Extract the [x, y] coordinate from the center of the cell holding the provided text.  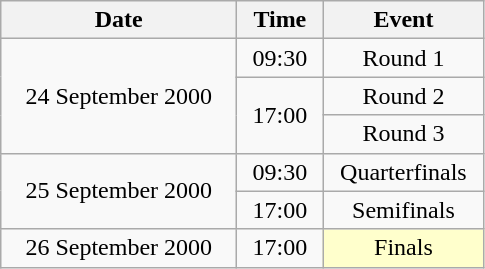
Semifinals [404, 210]
Event [404, 20]
25 September 2000 [119, 191]
Time [280, 20]
Round 1 [404, 58]
24 September 2000 [119, 96]
Quarterfinals [404, 172]
Round 3 [404, 134]
Round 2 [404, 96]
Finals [404, 248]
26 September 2000 [119, 248]
Date [119, 20]
